Extract the [X, Y] coordinate from the center of the cell holding the provided text.  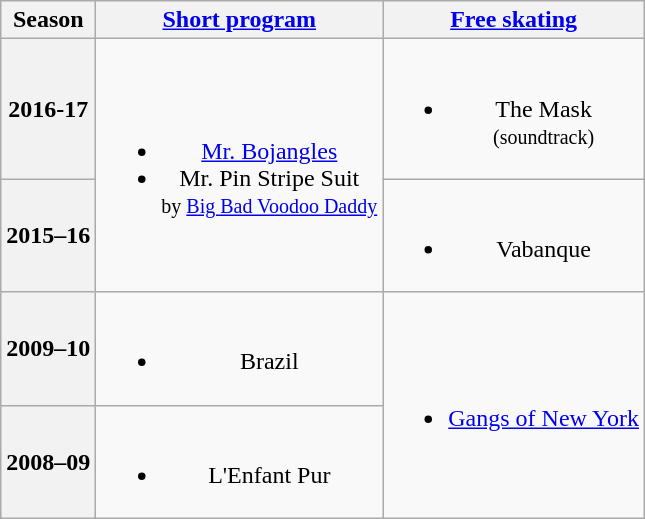
Season [48, 20]
Free skating [514, 20]
2008–09 [48, 462]
2009–10 [48, 348]
Short program [240, 20]
Mr. Bojangles Mr. Pin Stripe Suitby Big Bad Voodoo Daddy [240, 166]
2015–16 [48, 236]
L'Enfant Pur [240, 462]
The Mask(soundtrack) [514, 109]
Gangs of New York [514, 405]
Vabanque [514, 236]
Brazil [240, 348]
2016-17 [48, 109]
